Return the (x, y) coordinate for the center point of the cell that contains the specified text.  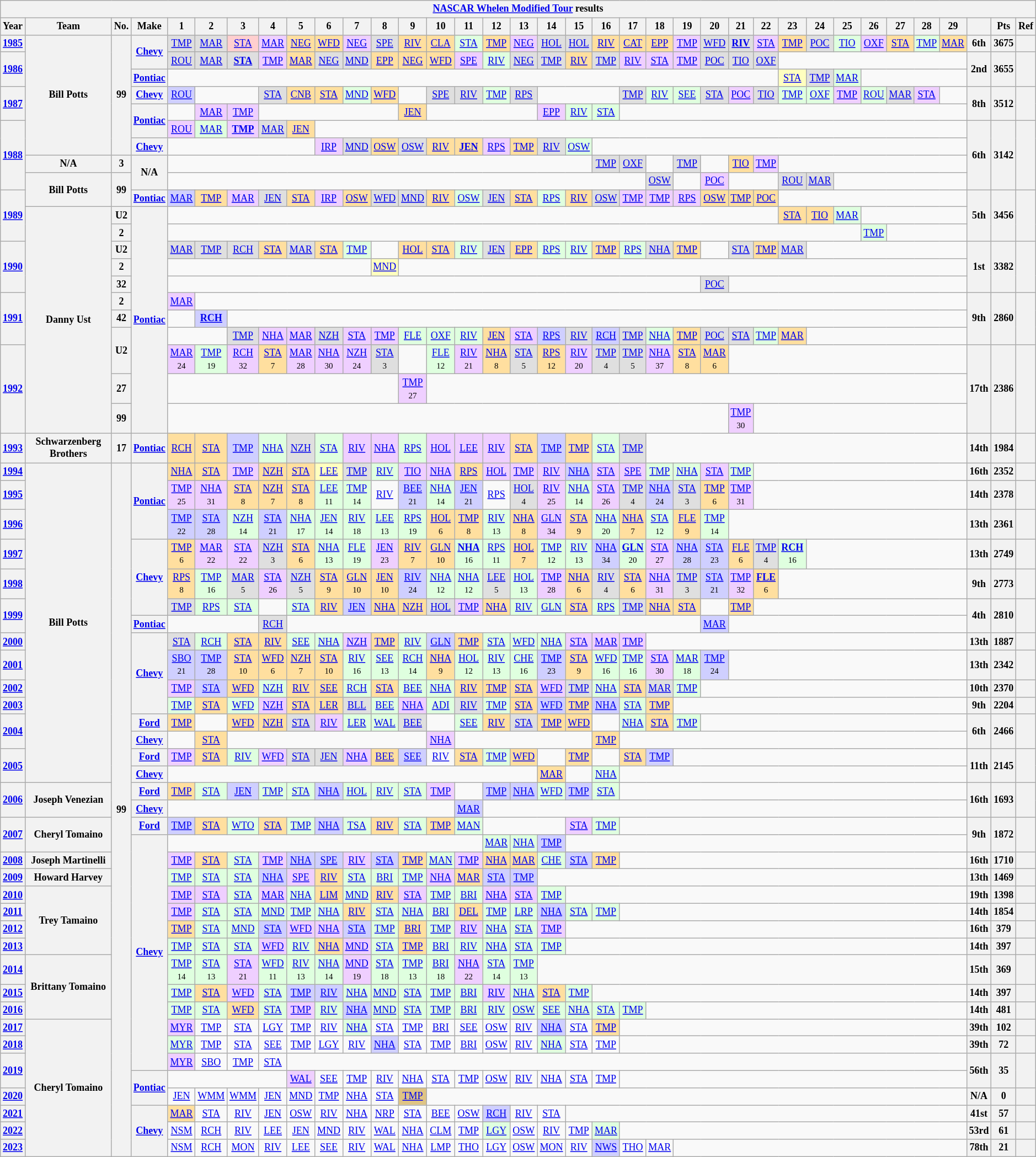
1991 (13, 319)
2466 (1004, 731)
WFD11 (273, 970)
11 (469, 26)
FLE12 (440, 359)
Make (150, 26)
STA12 (660, 525)
RIV16 (356, 665)
4 (273, 26)
TMP12 (552, 554)
HOL6 (440, 525)
2013 (13, 947)
RIV21 (469, 359)
42 (121, 319)
TMP22 (181, 525)
2022 (13, 1131)
SBO21 (181, 665)
TMP23 (552, 665)
CAT (633, 43)
78th (979, 1148)
1994 (13, 471)
STA28 (211, 525)
Trey Tamaino (68, 920)
NHA16 (469, 554)
LIM (329, 895)
3382 (1004, 267)
53rd (979, 1131)
FLE9 (687, 525)
2011 (13, 911)
GLN20 (633, 554)
TMP25 (181, 495)
TMP5 (633, 359)
2000 (13, 641)
1 (181, 26)
BEE21 (413, 495)
9 (413, 26)
FLE19 (356, 554)
1997 (13, 554)
TMP3 (687, 584)
2749 (1004, 554)
CLA (440, 43)
RIV18 (356, 525)
Joseph Venezian (68, 800)
HOL4 (524, 495)
CHE (552, 861)
STA22 (243, 554)
STA27 (660, 554)
19th (979, 895)
24 (820, 26)
NHA37 (660, 359)
369 (1004, 970)
17th (979, 388)
379 (1004, 929)
BLL (356, 705)
TMP31 (741, 495)
28 (927, 26)
SBO (211, 1062)
7 (356, 26)
MAR22 (211, 554)
11th (979, 766)
STA23 (714, 554)
3456 (1004, 216)
22 (766, 26)
1985 (13, 43)
CLM (440, 1131)
1992 (13, 388)
RCH14 (413, 665)
STA7 (273, 359)
NHA30 (329, 359)
2007 (13, 834)
RPS8 (181, 584)
STA30 (660, 665)
HOL7 (524, 554)
3512 (1004, 104)
20 (714, 26)
NHA28 (687, 554)
56th (979, 1070)
NZH24 (356, 359)
2003 (13, 705)
1988 (13, 156)
2010 (13, 895)
2020 (13, 1096)
10th (979, 689)
2386 (1004, 388)
MAR28 (301, 359)
2145 (1004, 766)
102 (1004, 1027)
Howard Harvey (68, 877)
26 (874, 26)
SEE13 (385, 665)
WFD16 (606, 665)
2004 (13, 731)
16 (606, 26)
2021 (13, 1113)
WTO (243, 825)
2014 (13, 970)
2023 (13, 1148)
RCH32 (243, 359)
FLE (413, 335)
JEN21 (469, 495)
61 (1004, 1131)
JEN10 (385, 584)
RIV4 (606, 584)
TMP32 (741, 584)
MAR24 (181, 359)
1887 (1004, 641)
6 (329, 26)
Schwarzenberg Brothers (68, 448)
29 (953, 26)
14 (552, 26)
NHA6 (579, 584)
5 (301, 26)
1987 (13, 104)
No. (121, 26)
32 (121, 285)
JEN14 (329, 525)
NHA9 (440, 665)
RPS12 (552, 359)
1999 (13, 616)
2361 (1004, 525)
1986 (13, 69)
DEL (469, 911)
2370 (1004, 689)
1989 (13, 216)
LEE11 (329, 495)
1693 (1004, 800)
8th (979, 104)
2008 (13, 861)
2005 (13, 766)
TMP8 (469, 525)
10 (440, 26)
5th (979, 216)
TMP27 (413, 389)
CNB (301, 95)
NHA34 (606, 554)
2006 (13, 800)
TMP24 (714, 665)
RPS19 (413, 525)
2002 (13, 689)
1993 (13, 448)
NHA7 (633, 525)
1990 (13, 267)
1854 (1004, 911)
MAR18 (687, 665)
3142 (1004, 156)
2017 (13, 1027)
8 (385, 26)
ADI (440, 705)
STA13 (211, 970)
15th (979, 970)
LMP (440, 1148)
Team (68, 26)
NZH5 (301, 584)
LEE13 (385, 525)
1996 (13, 525)
Pts (1004, 26)
Danny Ust (68, 320)
NHA24 (660, 495)
2001 (13, 665)
1995 (13, 495)
GLN34 (552, 525)
2773 (1004, 584)
57 (1004, 1113)
RIV20 (579, 359)
RIV24 (413, 584)
Ref (1026, 26)
0 (1004, 1096)
35 (1004, 1070)
2342 (1004, 665)
Year (13, 26)
1710 (1004, 861)
2012 (13, 929)
JEN23 (385, 554)
2009 (13, 877)
MAR5 (243, 584)
MAR6 (714, 359)
2860 (1004, 319)
TMP19 (211, 359)
2810 (1004, 616)
1872 (1004, 834)
TSA (356, 825)
15 (579, 26)
19 (687, 26)
LEE5 (496, 584)
1st (979, 267)
Brittany Tomaino (68, 987)
12 (496, 26)
NHA22 (469, 970)
2019 (13, 1070)
STA5 (524, 359)
STA18 (385, 970)
NHA13 (329, 554)
1984 (1004, 448)
4th (979, 616)
RIV25 (552, 495)
2204 (1004, 705)
1469 (1004, 877)
NHA20 (606, 525)
RIV7 (413, 554)
STA14 (496, 970)
25 (847, 26)
2016 (13, 1011)
3655 (1004, 69)
NWS (606, 1148)
RCH16 (792, 554)
13 (524, 26)
41st (979, 1113)
2nd (979, 69)
2352 (1004, 471)
NRP (385, 1113)
CHE16 (524, 665)
Joseph Martinelli (68, 861)
NZH3 (273, 554)
LRP (524, 911)
MND19 (356, 970)
RPS11 (496, 554)
BRI18 (440, 970)
NHA17 (301, 525)
1398 (1004, 895)
2018 (13, 1045)
WFD6 (273, 665)
3675 (1004, 43)
NZH14 (243, 525)
23 (792, 26)
2015 (13, 993)
NASCAR Whelen Modified Tour results (518, 9)
72 (1004, 1045)
481 (1004, 1011)
HOL12 (469, 665)
TMP30 (741, 419)
2378 (1004, 495)
18 (660, 26)
1998 (13, 584)
HOL13 (524, 584)
